Return (X, Y) of the center of cell containing provided text 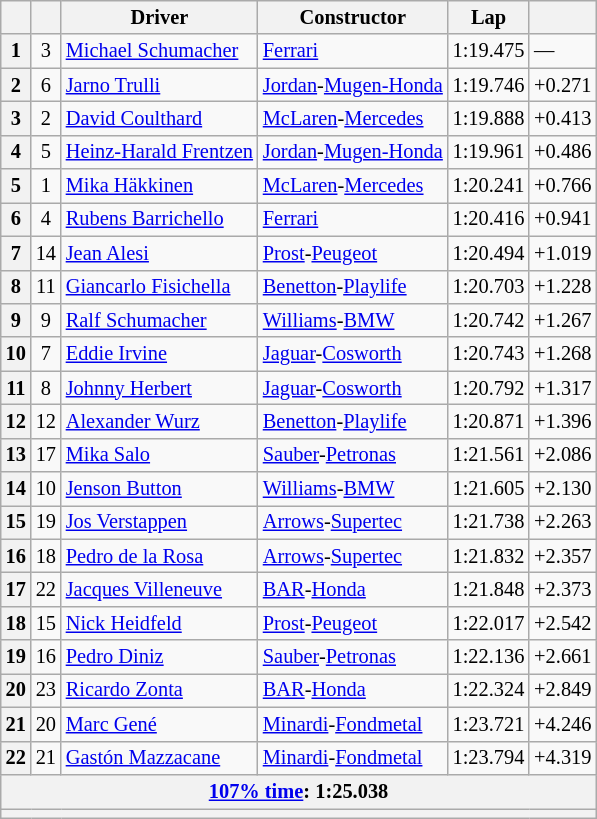
1:23.794 (489, 758)
Eddie Irvine (160, 354)
1:19.888 (489, 118)
+1.019 (562, 253)
13 (16, 455)
1:19.475 (489, 51)
Alexander Wurz (160, 421)
+2.542 (562, 623)
+0.486 (562, 152)
+2.263 (562, 522)
Jenson Button (160, 489)
1:20.703 (489, 287)
— (562, 51)
+2.086 (562, 455)
+1.317 (562, 388)
Nick Heidfeld (160, 623)
+1.228 (562, 287)
David Coulthard (160, 118)
1:20.743 (489, 354)
Giancarlo Fisichella (160, 287)
1:21.561 (489, 455)
Pedro de la Rosa (160, 556)
+1.396 (562, 421)
Mika Salo (160, 455)
+1.267 (562, 320)
Johnny Herbert (160, 388)
Gastón Mazzacane (160, 758)
Heinz-Harald Frentzen (160, 152)
1:22.324 (489, 690)
+2.373 (562, 589)
Mika Häkkinen (160, 186)
Ralf Schumacher (160, 320)
Jarno Trulli (160, 85)
+0.271 (562, 85)
1:20.871 (489, 421)
1:21.832 (489, 556)
+2.661 (562, 657)
Lap (489, 17)
1:21.738 (489, 522)
1:20.792 (489, 388)
1:21.605 (489, 489)
1:20.241 (489, 186)
1:23.721 (489, 724)
+2.130 (562, 489)
1:20.742 (489, 320)
1:21.848 (489, 589)
Rubens Barrichello (160, 219)
Michael Schumacher (160, 51)
+0.766 (562, 186)
Jacques Villeneuve (160, 589)
+2.849 (562, 690)
+1.268 (562, 354)
23 (46, 690)
+0.941 (562, 219)
Jos Verstappen (160, 522)
Jean Alesi (160, 253)
1:22.017 (489, 623)
Constructor (353, 17)
Ricardo Zonta (160, 690)
+4.319 (562, 758)
+2.357 (562, 556)
Marc Gené (160, 724)
1:19.746 (489, 85)
Pedro Diniz (160, 657)
1:22.136 (489, 657)
Driver (160, 17)
+4.246 (562, 724)
1:19.961 (489, 152)
1:20.494 (489, 253)
+0.413 (562, 118)
107% time: 1:25.038 (299, 791)
1:20.416 (489, 219)
